From the cell containing the given text, extract its center point as (X, Y) coordinate. 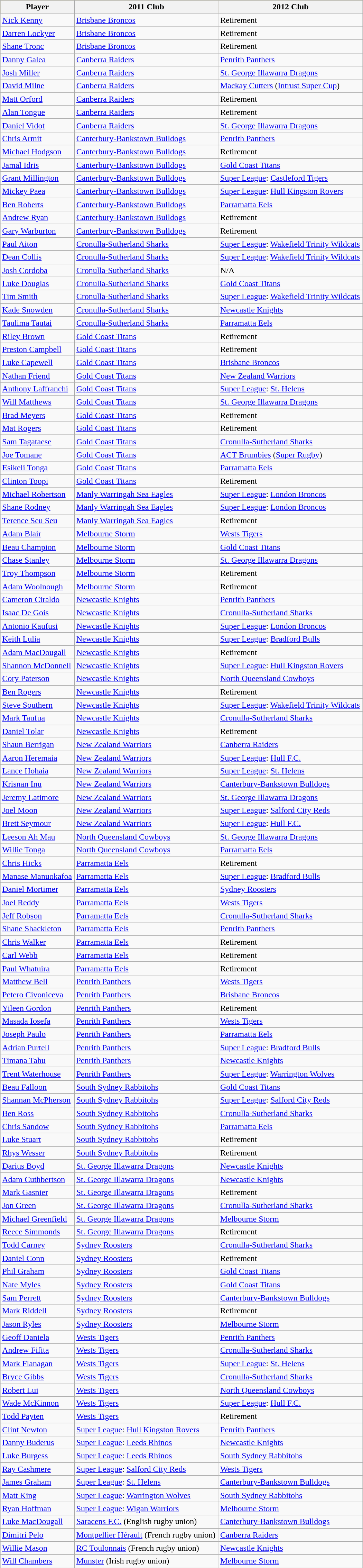
Paul Whatuira (37, 968)
Sam Perrett (37, 1298)
Chris Walker (37, 942)
Jason Ryles (37, 1324)
Matt Orford (37, 99)
Matthew Bell (37, 981)
Luke Douglas (37, 283)
Jon Green (37, 1205)
Munster (Irish rugby union) (146, 1561)
Shane Rodney (37, 507)
Kade Snowden (37, 310)
Luke Capewell (37, 362)
Mat Rogers (37, 428)
Brad Meyers (37, 415)
Mark Riddell (37, 1311)
Josh Miller (37, 73)
Chris Armit (37, 138)
Wade McKinnon (37, 1403)
Paul Aiton (37, 244)
Clint Newton (37, 1430)
ACT Brumbies (Super Rugby) (290, 455)
Super League: Wigan Warriors (146, 1508)
Joe Tomane (37, 455)
RC Toulonnais (French rugby union) (146, 1548)
Saracens F.C. (English rugby union) (146, 1522)
Adam Blair (37, 534)
Troy Thompson (37, 573)
Todd Carney (37, 1245)
David Milne (37, 86)
Lance Hohaia (37, 771)
Krisnan Inu (37, 784)
Yileen Gordon (37, 1008)
Alan Tongue (37, 112)
2011 Club (146, 7)
Luke Burgess (37, 1456)
Petero Civoniceva (37, 995)
Michael Hodgson (37, 152)
Mark Flanagan (37, 1363)
Matt King (37, 1495)
Nick Kenny (37, 20)
Willie Mason (37, 1548)
James Graham (37, 1482)
Bryce Gibbs (37, 1377)
Ben Roberts (37, 205)
Keith Lulia (37, 639)
Will Chambers (37, 1561)
Ray Cashmere (37, 1469)
Todd Payten (37, 1416)
Ryan Hoffman (37, 1508)
Dean Collis (37, 257)
Grant Millington (37, 178)
Will Matthews (37, 402)
Daniel Vidot (37, 125)
Cameron Ciraldo (37, 600)
Tim Smith (37, 297)
Willie Tonga (37, 850)
Adrian Purtell (37, 1048)
N/A (290, 270)
Brett Seymour (37, 824)
Darren Lockyer (37, 33)
Adam Cuthbertson (37, 1179)
Daniel Conn (37, 1258)
Timana Tahu (37, 1061)
Carl Webb (37, 955)
Nathan Friend (37, 375)
Riley Brown (37, 336)
Joel Moon (37, 810)
Michael Robertson (37, 494)
Shane Shackleton (37, 929)
Dimitri Pelo (37, 1535)
Jeremy Latimore (37, 797)
Mark Gasnier (37, 1192)
Chris Sandow (37, 1126)
Cory Paterson (37, 679)
Adam MacDougall (37, 652)
2012 Club (290, 7)
Clinton Toopi (37, 481)
Beau Falloon (37, 1087)
Ben Ross (37, 1113)
Isaac De Gois (37, 613)
Montpellier Hérault (French rugby union) (146, 1535)
Gary Warburton (37, 231)
Reece Simmonds (37, 1232)
Robert Lui (37, 1390)
Shane Tronc (37, 46)
Antonio Kaufusi (37, 626)
Andrew Fifita (37, 1350)
Shannan McPherson (37, 1100)
Daniel Tolar (37, 731)
Phil Graham (37, 1271)
Mackay Cutters (Intrust Super Cup) (290, 86)
Josh Cordoba (37, 270)
Shannon McDonnell (37, 665)
Nate Myles (37, 1285)
Jamal Idris (37, 165)
Michael Greenfield (37, 1218)
Joel Reddy (37, 903)
Leeson Ah Mau (37, 837)
Danny Galea (37, 60)
Jeff Robson (37, 916)
Adam Woolnough (37, 587)
Steve Southern (37, 705)
Chris Hicks (37, 863)
Daniel Mortimer (37, 889)
Shaun Berrigan (37, 744)
Danny Buderus (37, 1443)
Geoff Daniela (37, 1337)
Joseph Paulo (37, 1034)
Ben Rogers (37, 692)
Chase Stanley (37, 560)
Sam Tagataese (37, 442)
Andrew Ryan (37, 218)
Luke MacDougall (37, 1522)
Beau Champion (37, 547)
Anthony Laffranchi (37, 389)
Preston Campbell (37, 349)
Taulima Tautai (37, 323)
Player (37, 7)
Super League: Castleford Tigers (290, 178)
Luke Stuart (37, 1140)
Mickey Paea (37, 191)
Trent Waterhouse (37, 1074)
Aaron Heremaia (37, 758)
Masada Iosefa (37, 1021)
Terence Seu Seu (37, 520)
Mark Taufua (37, 718)
Rhys Wesser (37, 1153)
Esikeli Tonga (37, 468)
Manase Manuokafoa (37, 876)
Darius Boyd (37, 1166)
